Return [X, Y] of the center of cell containing provided text 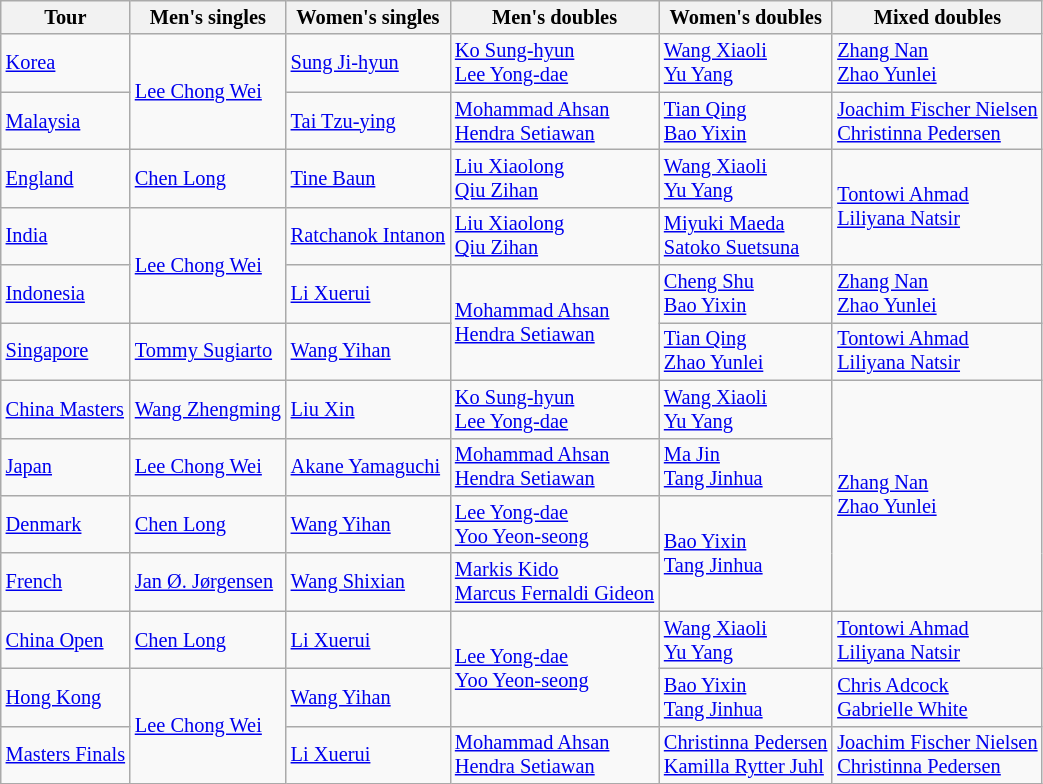
Ratchanok Intanon [368, 236]
French [66, 582]
Masters Finals [66, 755]
Men's singles [208, 17]
Mixed doubles [937, 17]
Singapore [66, 351]
Tian Qing Bao Yixin [746, 121]
Tian Qing Zhao Yunlei [746, 351]
Wang Shixian [368, 582]
Malaysia [66, 121]
Hong Kong [66, 697]
Markis Kido Marcus Fernaldi Gideon [554, 582]
Women's singles [368, 17]
Liu Xin [368, 409]
Sung Ji-hyun [368, 63]
Tai Tzu-ying [368, 121]
Denmark [66, 524]
England [66, 178]
Korea [66, 63]
Tommy Sugiarto [208, 351]
Christinna Pedersen Kamilla Rytter Juhl [746, 755]
Men's doubles [554, 17]
Miyuki Maeda Satoko Suetsuna [746, 236]
Tour [66, 17]
Indonesia [66, 294]
Cheng Shu Bao Yixin [746, 294]
Akane Yamaguchi [368, 467]
Chris Adcock Gabrielle White [937, 697]
India [66, 236]
Japan [66, 467]
China Open [66, 640]
Tine Baun [368, 178]
Jan Ø. Jørgensen [208, 582]
Wang Zhengming [208, 409]
Women's doubles [746, 17]
Ma Jin Tang Jinhua [746, 467]
China Masters [66, 409]
